Provide the [x, y] coordinate of the cell's center where the given text is located.  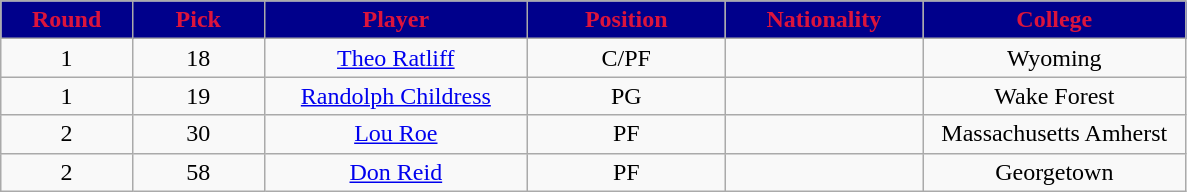
PG [627, 96]
Position [627, 20]
College [1054, 20]
Player [396, 20]
Wyoming [1054, 58]
Massachusetts Amherst [1054, 134]
Theo Ratliff [396, 58]
30 [198, 134]
Lou Roe [396, 134]
Wake Forest [1054, 96]
Nationality [824, 20]
18 [198, 58]
Don Reid [396, 172]
19 [198, 96]
Randolph Childress [396, 96]
Georgetown [1054, 172]
C/PF [627, 58]
Pick [198, 20]
58 [198, 172]
Round [67, 20]
